Search for the cell housing the specified text and yield its [x, y] center coordinate. 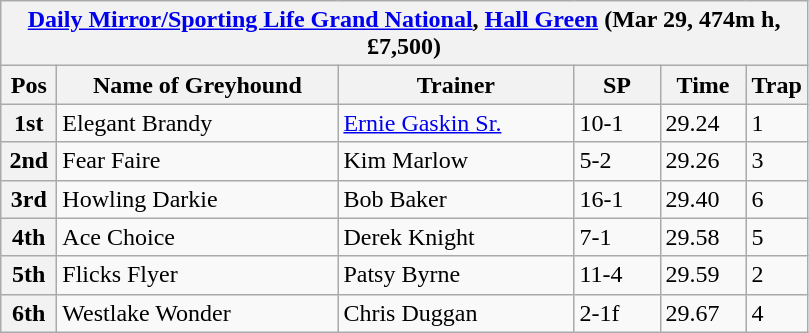
2 [776, 275]
2nd [29, 161]
Flicks Flyer [198, 275]
29.59 [703, 275]
2-1f [617, 313]
16-1 [617, 199]
Name of Greyhound [198, 85]
3 [776, 161]
4th [29, 237]
4 [776, 313]
6th [29, 313]
Time [703, 85]
5th [29, 275]
7-1 [617, 237]
Chris Duggan [456, 313]
Patsy Byrne [456, 275]
10-1 [617, 123]
6 [776, 199]
5 [776, 237]
Kim Marlow [456, 161]
Fear Faire [198, 161]
Trainer [456, 85]
SP [617, 85]
29.26 [703, 161]
Elegant Brandy [198, 123]
Derek Knight [456, 237]
29.67 [703, 313]
Howling Darkie [198, 199]
5-2 [617, 161]
Daily Mirror/Sporting Life Grand National, Hall Green (Mar 29, 474m h, £7,500) [404, 34]
Ernie Gaskin Sr. [456, 123]
Bob Baker [456, 199]
1 [776, 123]
Trap [776, 85]
3rd [29, 199]
Ace Choice [198, 237]
1st [29, 123]
29.24 [703, 123]
29.58 [703, 237]
Westlake Wonder [198, 313]
Pos [29, 85]
29.40 [703, 199]
11-4 [617, 275]
